Locate the cell with the specified text and output its [x, y] center coordinate. 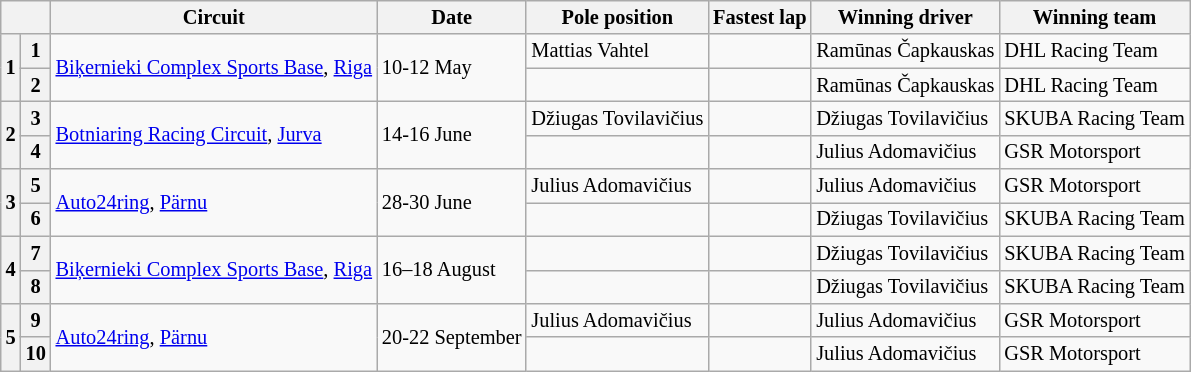
Pole position [617, 17]
6 [36, 219]
20-22 September [452, 336]
Fastest lap [760, 17]
8 [36, 287]
Winning team [1094, 17]
7 [36, 253]
Winning driver [905, 17]
28-30 June [452, 202]
Botniaring Racing Circuit, Jurva [214, 134]
10 [36, 354]
9 [36, 320]
Mattias Vahtel [617, 51]
14-16 June [452, 134]
Circuit [214, 17]
10-12 May [452, 68]
Date [452, 17]
16–18 August [452, 270]
